Locate the cell with the specified text and output its [x, y] center coordinate. 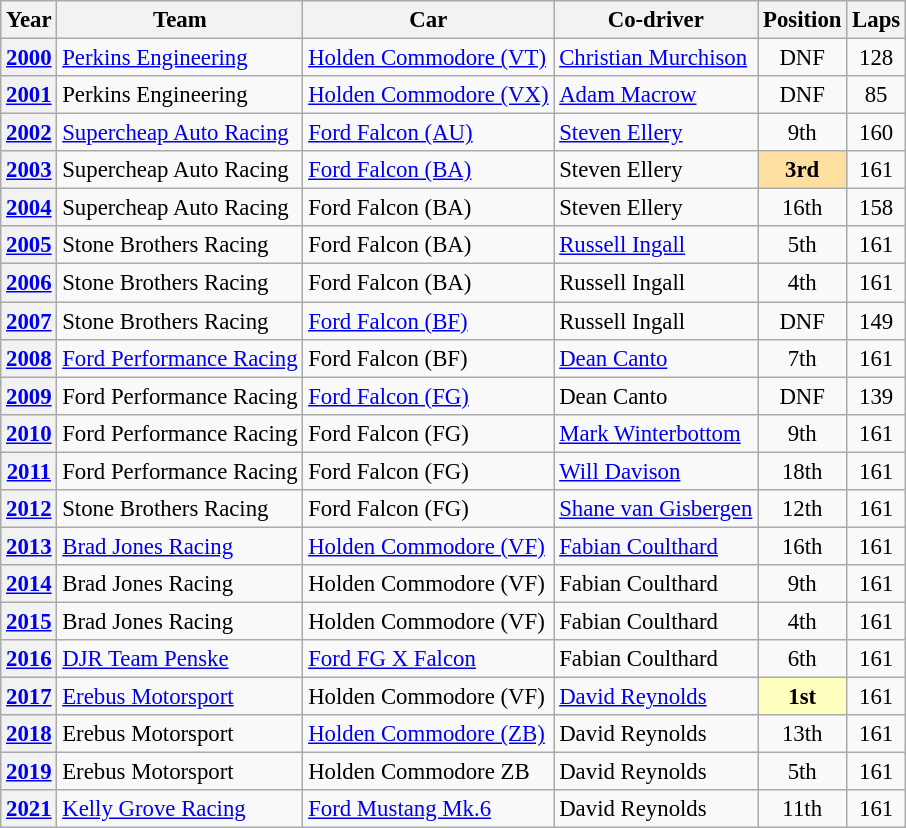
Shane van Gisbergen [656, 509]
6th [802, 659]
2010 [29, 433]
2019 [29, 772]
1st [802, 697]
2008 [29, 358]
2014 [29, 584]
Holden Commodore (ZB) [428, 734]
158 [876, 208]
Ford Falcon (AU) [428, 133]
7th [802, 358]
Holden Commodore (VX) [428, 95]
2000 [29, 58]
2006 [29, 283]
12th [802, 509]
2003 [29, 170]
Will Davison [656, 471]
Adam Macrow [656, 95]
3rd [802, 170]
2005 [29, 245]
2004 [29, 208]
2007 [29, 321]
85 [876, 95]
2012 [29, 509]
Kelly Grove Racing [180, 809]
Holden Commodore (VT) [428, 58]
149 [876, 321]
Holden Commodore ZB [428, 772]
139 [876, 396]
2002 [29, 133]
160 [876, 133]
Ford Mustang Mk.6 [428, 809]
11th [802, 809]
2013 [29, 546]
Mark Winterbottom [656, 433]
Laps [876, 20]
DJR Team Penske [180, 659]
2015 [29, 621]
2009 [29, 396]
2017 [29, 697]
2011 [29, 471]
2016 [29, 659]
2021 [29, 809]
2018 [29, 734]
Ford FG X Falcon [428, 659]
128 [876, 58]
Christian Murchison [656, 58]
Team [180, 20]
13th [802, 734]
Year [29, 20]
2001 [29, 95]
18th [802, 471]
Co-driver [656, 20]
Position [802, 20]
Car [428, 20]
